For the text-containing cell, return its midpoint in (X, Y) coordinate format. 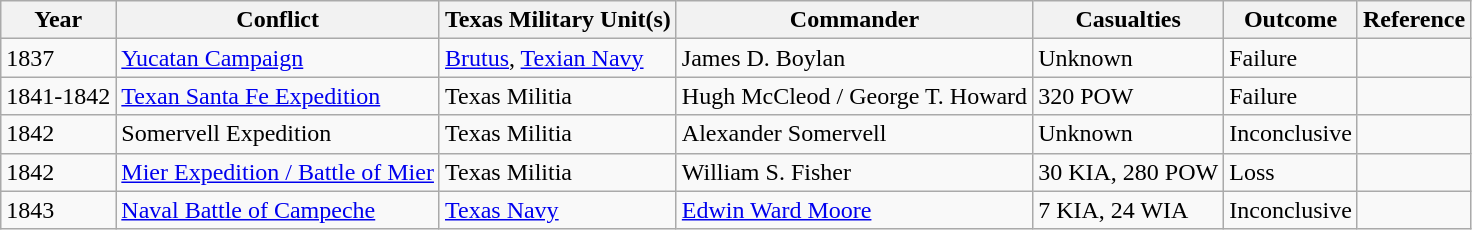
Naval Battle of Campeche (278, 210)
Year (58, 20)
William S. Fisher (854, 172)
Hugh McCleod / George T. Howard (854, 96)
Conflict (278, 20)
Texas Navy (558, 210)
Brutus, Texian Navy (558, 58)
Somervell Expedition (278, 134)
Mier Expedition / Battle of Mier (278, 172)
James D. Boylan (854, 58)
Texas Military Unit(s) (558, 20)
Edwin Ward Moore (854, 210)
30 KIA, 280 POW (1128, 172)
Commander (854, 20)
1841-1842 (58, 96)
320 POW (1128, 96)
1843 (58, 210)
7 KIA, 24 WIA (1128, 210)
Reference (1414, 20)
Yucatan Campaign (278, 58)
Outcome (1291, 20)
Loss (1291, 172)
Texan Santa Fe Expedition (278, 96)
1837 (58, 58)
Alexander Somervell (854, 134)
Casualties (1128, 20)
